Identify which cell holds the provided text, then report its (X, Y) central coordinate. 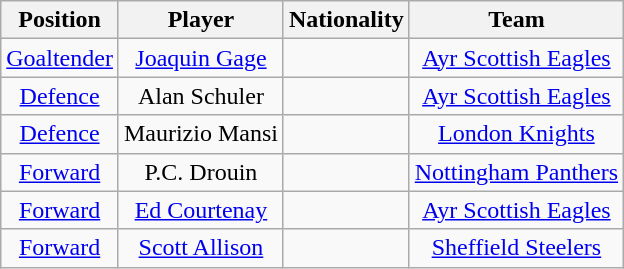
Alan Schuler (200, 96)
Sheffield Steelers (516, 248)
Team (516, 20)
Nationality (346, 20)
Scott Allison (200, 248)
Maurizio Mansi (200, 134)
London Knights (516, 134)
Joaquin Gage (200, 58)
Ed Courtenay (200, 210)
Position (60, 20)
Player (200, 20)
Goaltender (60, 58)
Nottingham Panthers (516, 172)
P.C. Drouin (200, 172)
